Provide the [x, y] coordinate of the cell's center where the given text is located.  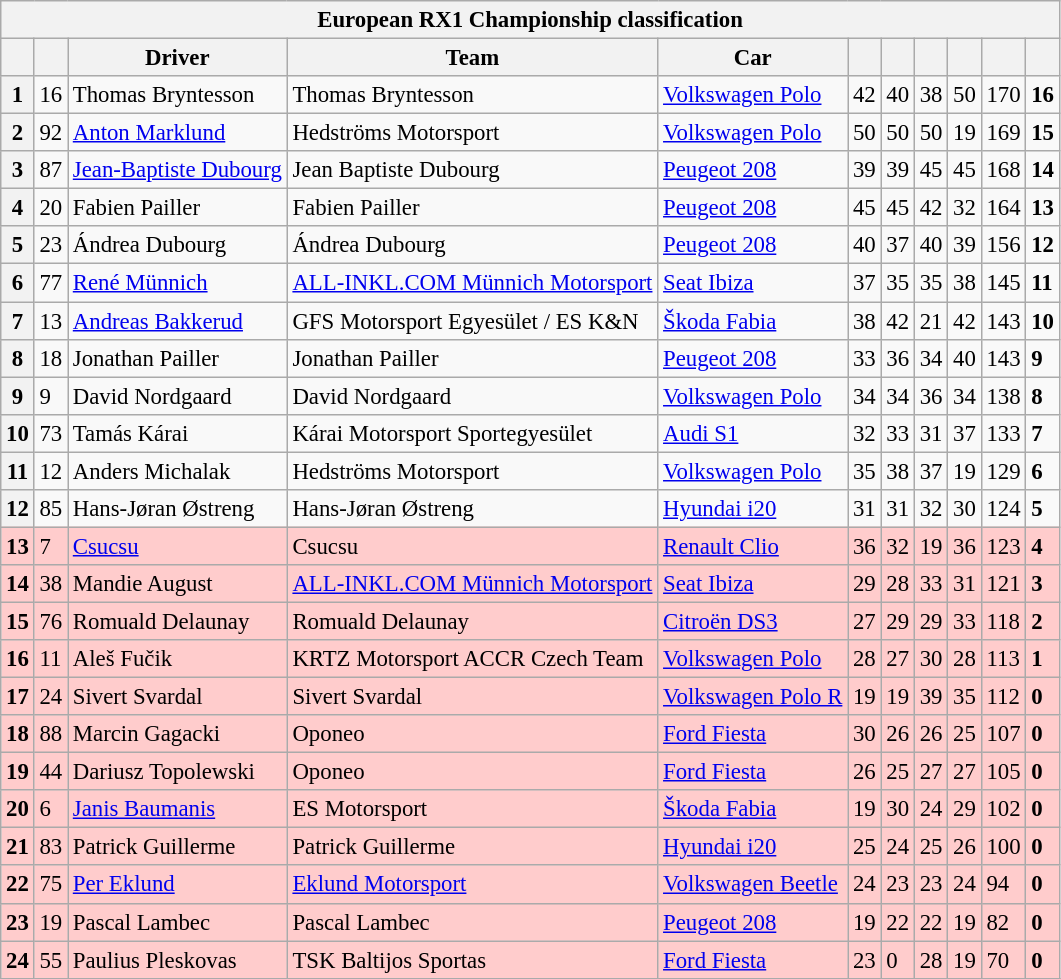
Car [753, 58]
Citroën DS3 [753, 621]
170 [1004, 95]
83 [50, 847]
105 [1004, 772]
123 [1004, 546]
Renault Clio [753, 546]
94 [1004, 885]
107 [1004, 734]
Kárai Motorsport Sportegyesület [472, 433]
169 [1004, 133]
113 [1004, 659]
44 [50, 772]
TSK Baltijos Sportas [472, 960]
Paulius Pleskovas [178, 960]
Per Eklund [178, 885]
112 [1004, 697]
124 [1004, 509]
Tamás Kárai [178, 433]
156 [1004, 245]
Anders Michalak [178, 471]
145 [1004, 283]
102 [1004, 809]
European RX1 Championship classification [530, 20]
77 [50, 283]
Janis Baumanis [178, 809]
87 [50, 170]
17 [18, 697]
133 [1004, 433]
Aleš Fučik [178, 659]
82 [1004, 922]
164 [1004, 208]
René Münnich [178, 283]
Volkswagen Polo R [753, 697]
Volkswagen Beetle [753, 885]
85 [50, 509]
73 [50, 433]
GFS Motorsport Egyesület / ES K&N [472, 321]
Driver [178, 58]
Audi S1 [753, 433]
Andreas Bakkerud [178, 321]
Dariusz Topolewski [178, 772]
92 [50, 133]
KRTZ Motorsport ACCR Czech Team [472, 659]
Anton Marklund [178, 133]
Eklund Motorsport [472, 885]
ES Motorsport [472, 809]
76 [50, 621]
138 [1004, 396]
70 [1004, 960]
100 [1004, 847]
Jean-Baptiste Dubourg [178, 170]
Jean Baptiste Dubourg [472, 170]
Team [472, 58]
121 [1004, 584]
55 [50, 960]
Mandie August [178, 584]
168 [1004, 170]
75 [50, 885]
118 [1004, 621]
88 [50, 734]
129 [1004, 471]
Marcin Gagacki [178, 734]
